Return the [x, y] coordinate for the center point of the cell that contains the specified text.  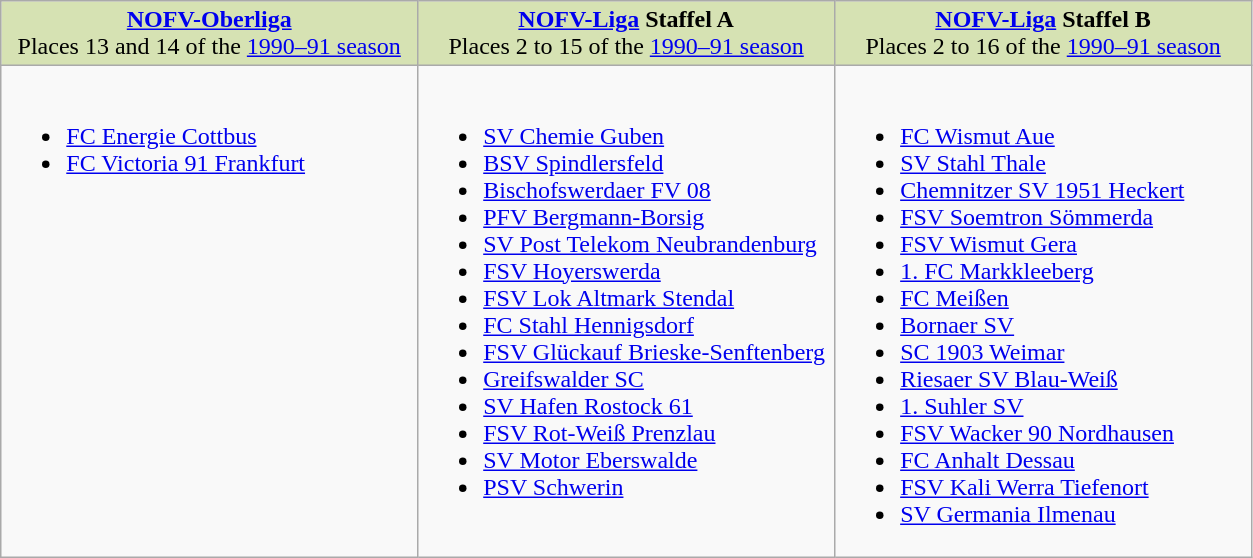
NOFV-Liga Staffel BPlaces 2 to 16 of the 1990–91 season [1044, 34]
FC Energie CottbusFC Victoria 91 Frankfurt [210, 312]
NOFV-OberligaPlaces 13 and 14 of the 1990–91 season [210, 34]
NOFV-Liga Staffel APlaces 2 to 15 of the 1990–91 season [626, 34]
